For the text-containing cell, return its midpoint in (x, y) coordinate format. 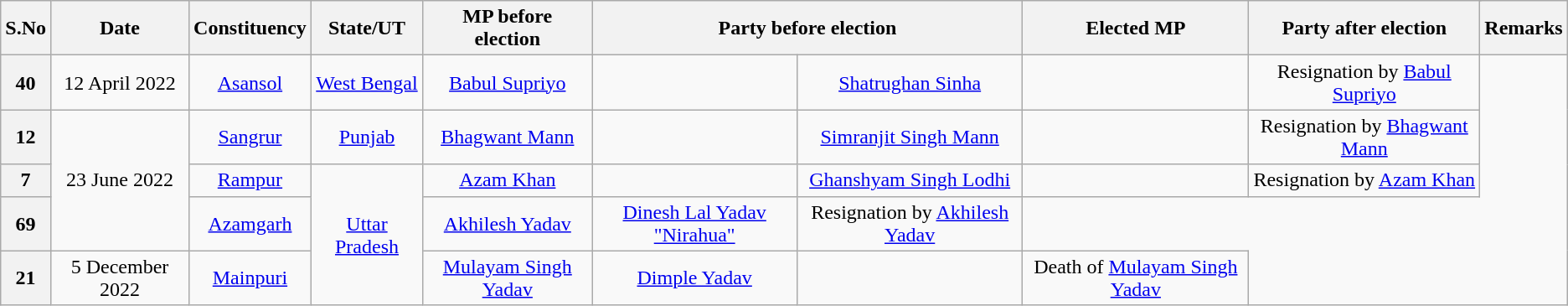
Uttar Pradesh (367, 235)
Shatrughan Sinha (910, 82)
Akhilesh Yadav (508, 223)
Resignation by Azam Khan (1364, 180)
MP before election (508, 29)
Date (119, 29)
Resignation by Bhagwant Mann (1364, 137)
Dimple Yadav (694, 278)
Babul Supriyo (508, 82)
Asansol (250, 82)
Simranjit Singh Mann (910, 137)
Constituency (250, 29)
Resignation by Babul Supriyo (1364, 82)
Elected MP (1136, 29)
12 (26, 137)
23 June 2022 (119, 180)
Rampur (250, 180)
Mainpuri (250, 278)
40 (26, 82)
S.No (26, 29)
5 December 2022 (119, 278)
Mulayam Singh Yadav (508, 278)
69 (26, 223)
7 (26, 180)
Ghanshyam Singh Lodhi (910, 180)
Bhagwant Mann (508, 137)
12 April 2022 (119, 82)
21 (26, 278)
Party after election (1364, 29)
Azam Khan (508, 180)
Party before election (807, 29)
State/UT (367, 29)
Resignation by Akhilesh Yadav (910, 223)
West Bengal (367, 82)
Sangrur (250, 137)
Remarks (1524, 29)
Death of Mulayam Singh Yadav (1136, 278)
Dinesh Lal Yadav "Nirahua" (694, 223)
Azamgarh (250, 223)
Punjab (367, 137)
